Return the [X, Y] coordinate for the center point of the cell that contains the specified text.  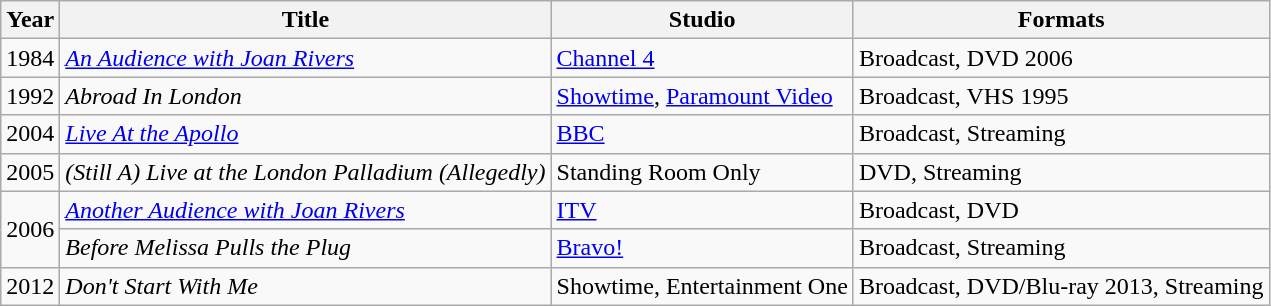
Showtime, Entertainment One [702, 286]
An Audience with Joan Rivers [306, 58]
Title [306, 20]
ITV [702, 210]
2012 [30, 286]
Broadcast, DVD/Blu-ray 2013, Streaming [1061, 286]
2004 [30, 134]
Broadcast, VHS 1995 [1061, 96]
Don't Start With Me [306, 286]
2006 [30, 229]
Broadcast, DVD 2006 [1061, 58]
Studio [702, 20]
Abroad In London [306, 96]
Showtime, Paramount Video [702, 96]
Broadcast, DVD [1061, 210]
1984 [30, 58]
Channel 4 [702, 58]
Bravo! [702, 248]
Standing Room Only [702, 172]
(Still A) Live at the London Palladium (Allegedly) [306, 172]
1992 [30, 96]
Before Melissa Pulls the Plug [306, 248]
Live At the Apollo [306, 134]
DVD, Streaming [1061, 172]
BBC [702, 134]
Year [30, 20]
Another Audience with Joan Rivers [306, 210]
Formats [1061, 20]
2005 [30, 172]
